Output the (x, y) coordinate of the center of the cell containing the given text.  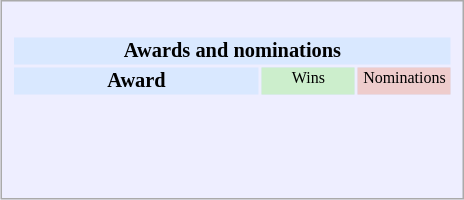
Nominations (404, 80)
Awards and nominations (232, 50)
Award (136, 80)
Awards and nominations Award Wins Nominations (233, 100)
Wins (308, 80)
